Scan for the cell matching the given text and deliver its [X, Y] coordinate at center. 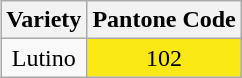
Lutino [44, 58]
102 [164, 58]
Pantone Code [164, 20]
Variety [44, 20]
